Locate the cell with the specified text and output its (x, y) center coordinate. 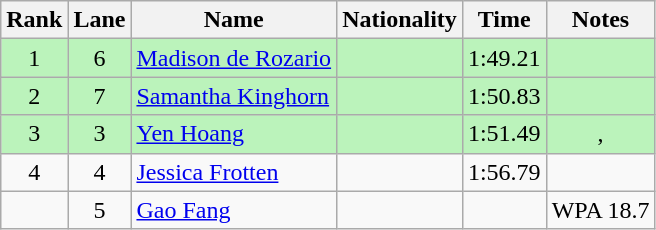
Gao Fang (234, 210)
Time (504, 20)
Samantha Kinghorn (234, 96)
WPA 18.7 (600, 210)
1:49.21 (504, 58)
, (600, 134)
1 (34, 58)
Yen Hoang (234, 134)
Lane (100, 20)
6 (100, 58)
7 (100, 96)
1:50.83 (504, 96)
Notes (600, 20)
2 (34, 96)
Madison de Rozario (234, 58)
Jessica Frotten (234, 172)
1:56.79 (504, 172)
5 (100, 210)
Rank (34, 20)
Nationality (400, 20)
1:51.49 (504, 134)
Name (234, 20)
